Return [x, y] of the center of cell containing provided text 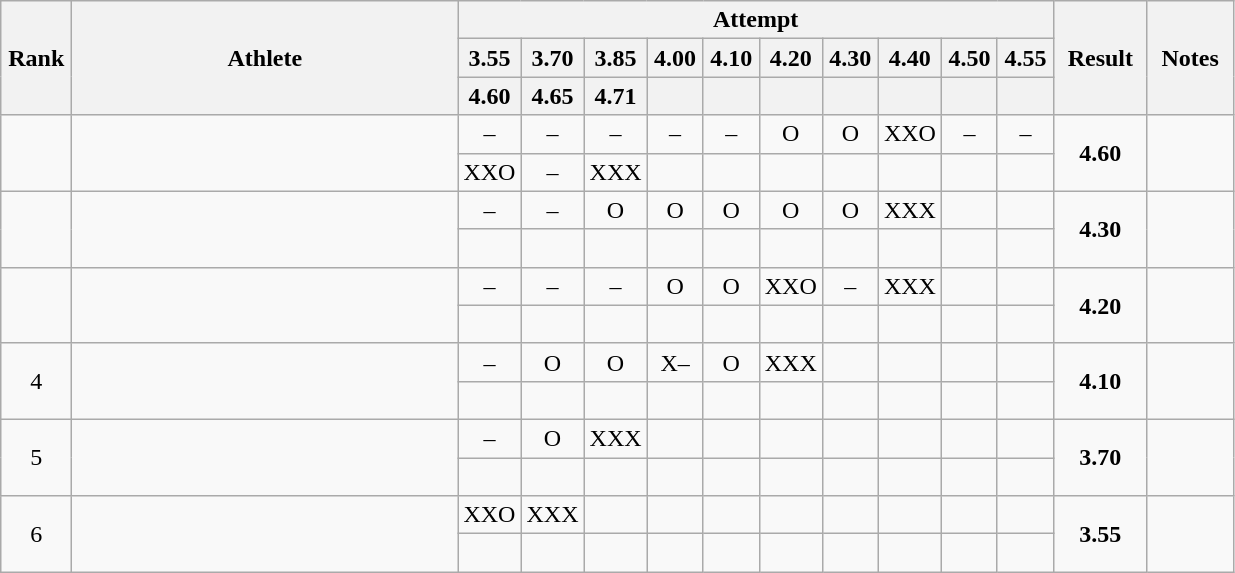
4.55 [1025, 58]
4.50 [969, 58]
Result [1101, 58]
4 [36, 381]
4.00 [675, 58]
Notes [1190, 58]
5 [36, 457]
Attempt [756, 20]
4.65 [552, 96]
6 [36, 534]
4.40 [910, 58]
4.71 [616, 96]
3.85 [616, 58]
X– [675, 362]
Athlete [265, 58]
Rank [36, 58]
